Locate the cell with the specified text and output its [x, y] center coordinate. 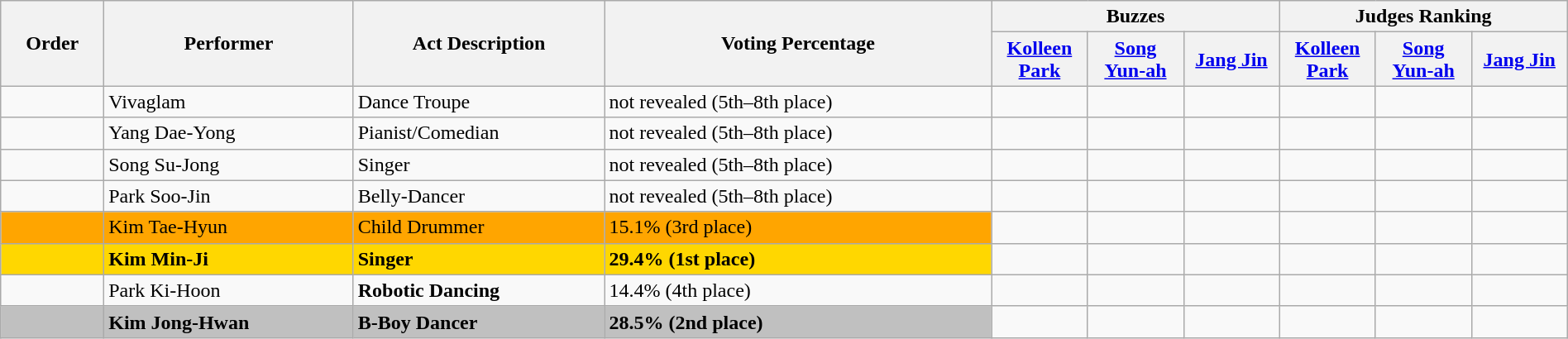
Performer [229, 43]
Judges Ranking [1423, 17]
Robotic Dancing [479, 290]
Order [53, 43]
B-Boy Dancer [479, 322]
28.5% (2nd place) [798, 322]
29.4% (1st place) [798, 259]
Dance Troupe [479, 102]
Kim Min-Ji [229, 259]
Vivaglam [229, 102]
Act Description [479, 43]
Pianist/Comedian [479, 133]
Song Su-Jong [229, 165]
Voting Percentage [798, 43]
Child Drummer [479, 227]
14.4% (4th place) [798, 290]
15.1% (3rd place) [798, 227]
Belly-Dancer [479, 196]
Kim Tae-Hyun [229, 227]
Park Ki-Hoon [229, 290]
Yang Dae-Yong [229, 133]
Buzzes [1135, 17]
Park Soo-Jin [229, 196]
Kim Jong-Hwan [229, 322]
